Scan for the cell matching the given text and deliver its [X, Y] coordinate at center. 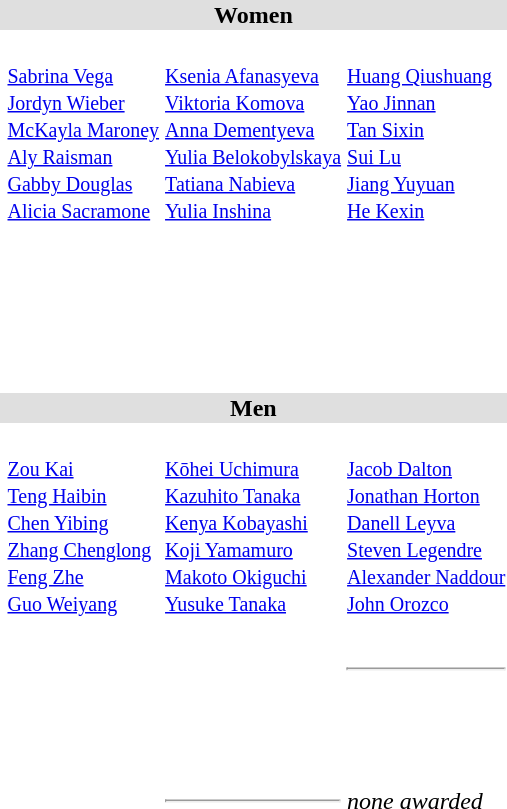
Men [254, 408]
Women [254, 15]
Zou KaiTeng HaibinChen YibingZhang ChenglongFeng ZheGuo Weiyang [84, 522]
Jacob DaltonJonathan HortonDanell LeyvaSteven LegendreAlexander NaddourJohn Orozco [426, 522]
Ksenia AfanasyevaViktoria KomovaAnna DementyevaYulia BelokobylskayaTatiana NabievaYulia Inshina [254, 129]
Kōhei UchimuraKazuhito TanakaKenya KobayashiKoji YamamuroMakoto OkiguchiYusuke Tanaka [254, 522]
Huang QiushuangYao JinnanTan SixinSui LuJiang YuyuanHe Kexin [426, 129]
Sabrina VegaJordyn WieberMcKayla MaroneyAly RaismanGabby DouglasAlicia Sacramone [84, 129]
